Search for the cell housing the specified text and yield its (x, y) center coordinate. 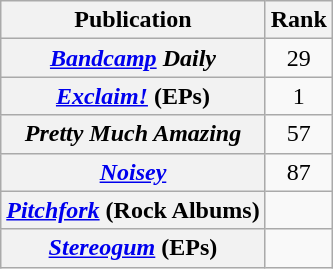
Publication (133, 20)
Stereogum (EPs) (133, 248)
Bandcamp Daily (133, 58)
Pretty Much Amazing (133, 134)
29 (298, 58)
Rank (298, 20)
Noisey (133, 172)
87 (298, 172)
Exclaim! (EPs) (133, 96)
Pitchfork (Rock Albums) (133, 210)
57 (298, 134)
1 (298, 96)
